Capture the cell that displays the provided text and extract its (X, Y) central coordinate. 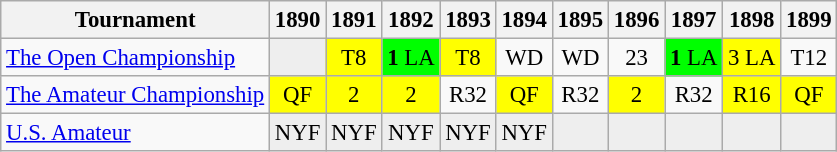
U.S. Amateur (136, 133)
23 (636, 58)
The Open Championship (136, 58)
1894 (524, 20)
1891 (354, 20)
1893 (468, 20)
1896 (636, 20)
1897 (694, 20)
Tournament (136, 20)
1890 (298, 20)
1892 (411, 20)
T12 (809, 58)
1895 (580, 20)
1898 (752, 20)
R16 (752, 95)
The Amateur Championship (136, 95)
1899 (809, 20)
3 LA (752, 58)
